Determine the [X, Y] coordinate at the center of the cell enclosing the given text.  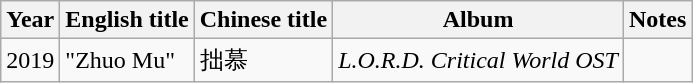
Chinese title [263, 20]
L.O.R.D. Critical World OST [478, 60]
Year [30, 20]
拙慕 [263, 60]
"Zhuo Mu" [127, 60]
Notes [657, 20]
2019 [30, 60]
Album [478, 20]
English title [127, 20]
